Identify which cell holds the provided text, then report its (x, y) central coordinate. 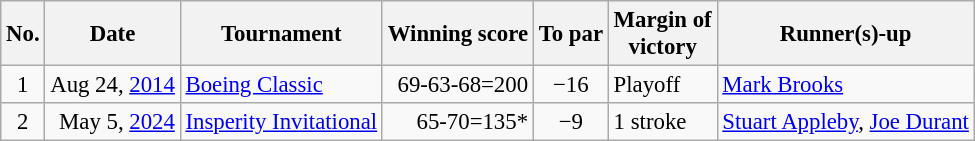
Playoff (662, 85)
69-63-68=200 (458, 85)
Date (112, 34)
Stuart Appleby, Joe Durant (846, 122)
−9 (570, 122)
1 stroke (662, 122)
Winning score (458, 34)
Boeing Classic (281, 85)
Mark Brooks (846, 85)
2 (23, 122)
65-70=135* (458, 122)
Insperity Invitational (281, 122)
Runner(s)-up (846, 34)
Aug 24, 2014 (112, 85)
1 (23, 85)
No. (23, 34)
Tournament (281, 34)
Margin ofvictory (662, 34)
−16 (570, 85)
May 5, 2024 (112, 122)
To par (570, 34)
